Return (x, y) of the center of cell containing provided text 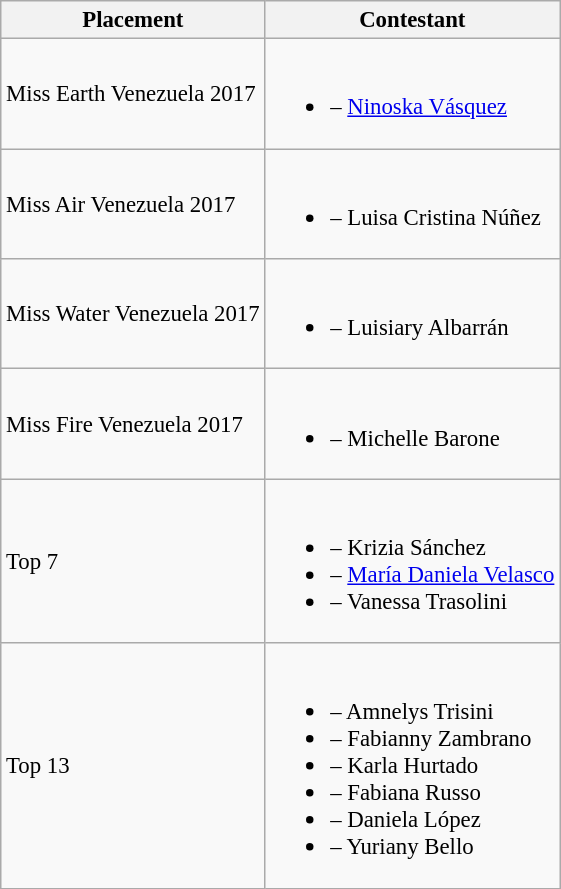
– Luisiary Albarrán (412, 314)
– Luisa Cristina Núñez (412, 204)
Miss Earth Venezuela 2017 (133, 94)
– Krizia Sánchez – María Daniela Velasco – Vanessa Trasolini (412, 561)
Miss Air Venezuela 2017 (133, 204)
Top 13 (133, 766)
Placement (133, 20)
– Michelle Barone (412, 424)
– Ninoska Vásquez (412, 94)
Top 7 (133, 561)
Miss Fire Venezuela 2017 (133, 424)
Miss Water Venezuela 2017 (133, 314)
Contestant (412, 20)
– Amnelys Trisini – Fabianny Zambrano – Karla Hurtado – Fabiana Russo – Daniela López – Yuriany Bello (412, 766)
